Identify which cell holds the provided text, then report its [x, y] central coordinate. 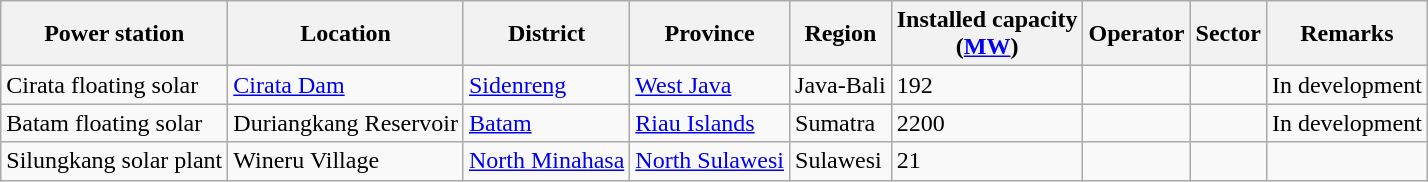
Wineru Village [346, 161]
Sumatra [841, 123]
21 [987, 161]
Operator [1136, 34]
Sidenreng [546, 85]
North Sulawesi [710, 161]
Installed capacity (MW) [987, 34]
2200 [987, 123]
Sulawesi [841, 161]
Province [710, 34]
Region [841, 34]
Batam floating solar [114, 123]
Cirata floating solar [114, 85]
Batam [546, 123]
District [546, 34]
Location [346, 34]
Silungkang solar plant [114, 161]
Sector [1228, 34]
Riau Islands [710, 123]
Power station [114, 34]
192 [987, 85]
Duriangkang Reservoir [346, 123]
West Java [710, 85]
Java-Bali [841, 85]
North Minahasa [546, 161]
Cirata Dam [346, 85]
Remarks [1346, 34]
